Scan for the cell matching the given text and deliver its (x, y) coordinate at center. 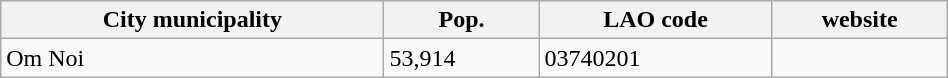
53,914 (462, 58)
Pop. (462, 20)
03740201 (656, 58)
website (860, 20)
City municipality (192, 20)
Om Noi (192, 58)
LAO code (656, 20)
